From the cell containing the given text, extract its center point as [X, Y] coordinate. 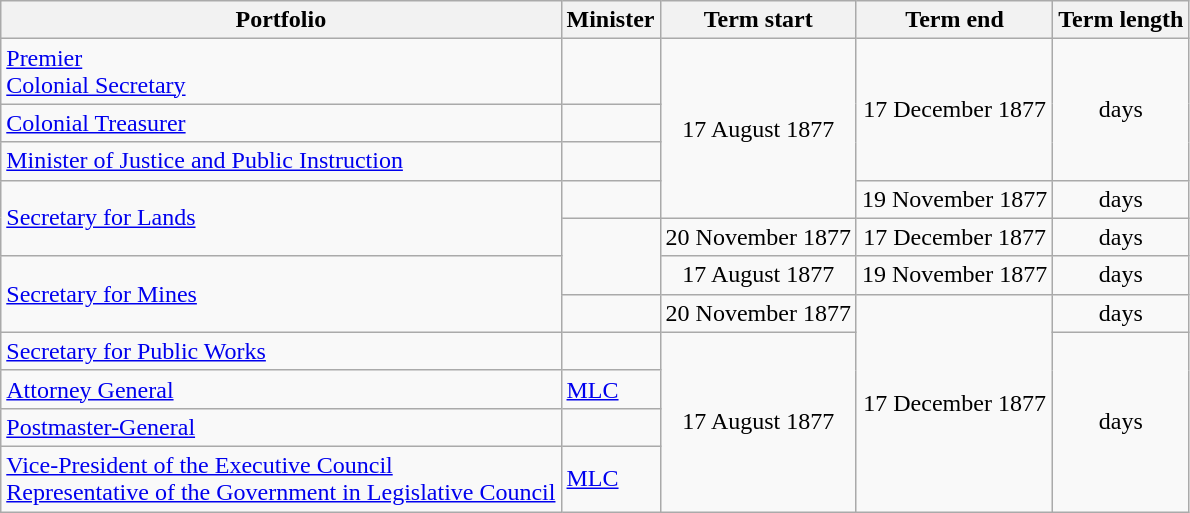
Secretary for Lands [281, 218]
Colonial Treasurer [281, 123]
Vice-President of the Executive CouncilRepresentative of the Government in Legislative Council [281, 478]
Secretary for Public Works [281, 351]
Term length [1121, 20]
PremierColonial Secretary [281, 72]
Term start [758, 20]
Portfolio [281, 20]
Secretary for Mines [281, 294]
Attorney General [281, 389]
Postmaster-General [281, 427]
Minister of Justice and Public Instruction [281, 161]
Term end [954, 20]
Minister [610, 20]
